Scan for the cell matching the given text and deliver its [x, y] coordinate at center. 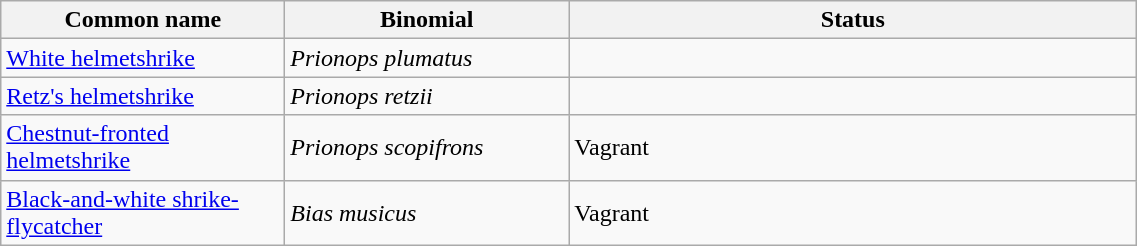
Chestnut-fronted helmetshrike [143, 148]
Prionops retzii [427, 96]
Common name [143, 20]
Black-and-white shrike-flycatcher [143, 212]
Prionops plumatus [427, 58]
Binomial [427, 20]
Retz's helmetshrike [143, 96]
White helmetshrike [143, 58]
Prionops scopifrons [427, 148]
Status [853, 20]
Bias musicus [427, 212]
